Detect which cell encompasses the target text, then output its (x, y) center coordinate. 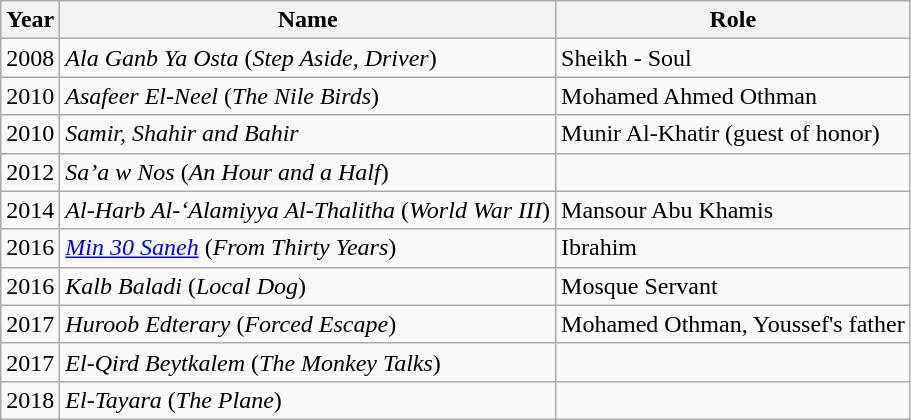
Ibrahim (734, 248)
2012 (30, 172)
Mosque Servant (734, 286)
2018 (30, 400)
Mohamed Othman, Youssef's father (734, 324)
Asafeer El-Neel (The Nile Birds) (308, 96)
El-Qird Beytkalem (The Monkey Talks) (308, 362)
El-Tayara (The Plane) (308, 400)
Al-Harb Al-‘Alamiyya Al-Thalitha (World War III) (308, 210)
Huroob Edterary (Forced Escape) (308, 324)
Kalb Baladi (Local Dog) (308, 286)
Samir, Shahir and Bahir (308, 134)
2008 (30, 58)
Ala Ganb Ya Osta (Step Aside, Driver) (308, 58)
Sheikh - Soul (734, 58)
Munir Al-Khatir (guest of honor) (734, 134)
Name (308, 20)
Year (30, 20)
2014 (30, 210)
Role (734, 20)
Mohamed Ahmed Othman (734, 96)
Mansour Abu Khamis (734, 210)
Sa’a w Nos (An Hour and a Half) (308, 172)
Min 30 Saneh (From Thirty Years) (308, 248)
